From the cell containing the given text, extract its center point as [x, y] coordinate. 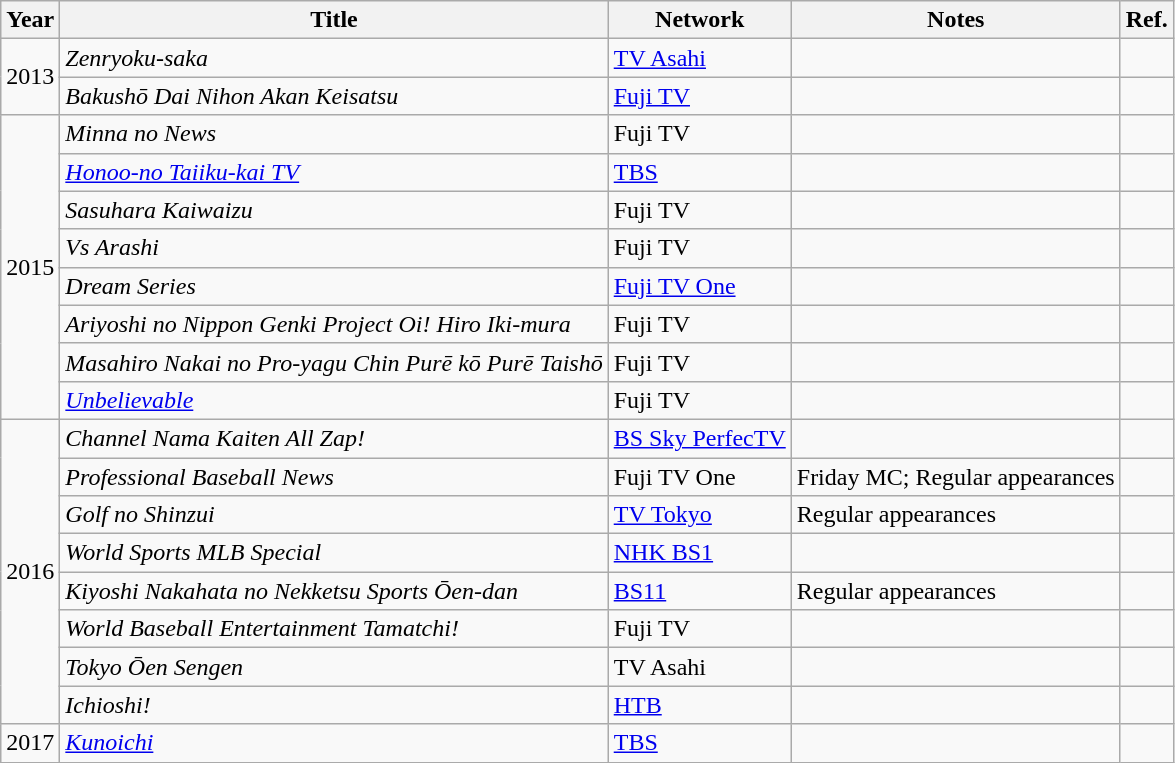
Dream Series [334, 286]
BS Sky PerfecTV [700, 438]
HTB [700, 705]
World Sports MLB Special [334, 553]
Kiyoshi Nakahata no Nekketsu Sports Ōen-dan [334, 591]
2016 [30, 571]
Tokyo Ōen Sengen [334, 667]
2015 [30, 267]
Network [700, 20]
Channel Nama Kaiten All Zap! [334, 438]
World Baseball Entertainment Tamatchi! [334, 629]
Golf no Shinzui [334, 515]
Professional Baseball News [334, 477]
Friday MC; Regular appearances [956, 477]
TV Tokyo [700, 515]
Year [30, 20]
Title [334, 20]
2013 [30, 77]
Masahiro Nakai no Pro-yagu Chin Purē kō Purē Taishō [334, 362]
Bakushō Dai Nihon Akan Keisatsu [334, 96]
Notes [956, 20]
Unbelievable [334, 400]
Minna no News [334, 134]
Ariyoshi no Nippon Genki Project Oi! Hiro Iki-mura [334, 324]
NHK BS1 [700, 553]
Honoo-no Taiiku-kai TV [334, 172]
2017 [30, 743]
Ref. [1146, 20]
Kunoichi [334, 743]
Ichioshi! [334, 705]
Zenryoku-saka [334, 58]
Sasuhara Kaiwaizu [334, 210]
BS11 [700, 591]
Vs Arashi [334, 248]
